Detect which cell encompasses the target text, then output its [x, y] center coordinate. 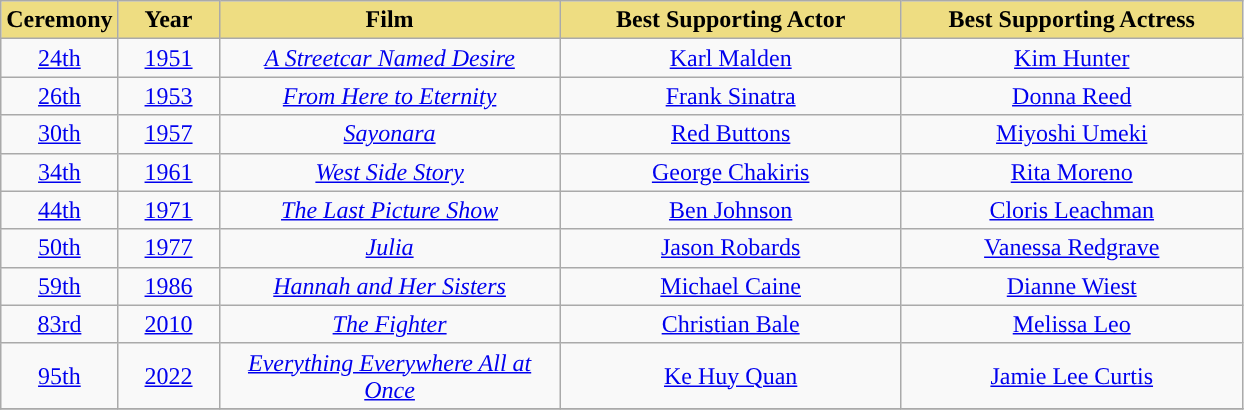
1971 [168, 210]
The Last Picture Show [390, 210]
Karl Malden [730, 58]
Sayonara [390, 134]
2022 [168, 376]
2010 [168, 324]
24th [60, 58]
Ke Huy Quan [730, 376]
1957 [168, 134]
Vanessa Redgrave [1072, 248]
Donna Reed [1072, 96]
Jason Robards [730, 248]
Best Supporting Actress [1072, 20]
Michael Caine [730, 286]
Cloris Leachman [1072, 210]
1986 [168, 286]
A Streetcar Named Desire [390, 58]
Christian Bale [730, 324]
1977 [168, 248]
Year [168, 20]
Ben Johnson [730, 210]
Hannah and Her Sisters [390, 286]
1953 [168, 96]
Kim Hunter [1072, 58]
50th [60, 248]
Red Buttons [730, 134]
30th [60, 134]
Julia [390, 248]
Dianne Wiest [1072, 286]
Miyoshi Umeki [1072, 134]
Ceremony [60, 20]
The Fighter [390, 324]
Melissa Leo [1072, 324]
George Chakiris [730, 172]
From Here to Eternity [390, 96]
Jamie Lee Curtis [1072, 376]
1951 [168, 58]
West Side Story [390, 172]
95th [60, 376]
Frank Sinatra [730, 96]
Everything Everywhere All at Once [390, 376]
Best Supporting Actor [730, 20]
34th [60, 172]
1961 [168, 172]
26th [60, 96]
59th [60, 286]
83rd [60, 324]
Rita Moreno [1072, 172]
Film [390, 20]
44th [60, 210]
